Pinpoint the cell where the given text exists, returning its [X, Y] midpoint coordinate. 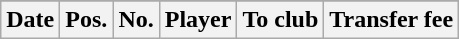
No. [136, 20]
Date [30, 20]
Transfer fee [392, 20]
Pos. [86, 20]
Player [198, 20]
To club [280, 20]
